Identify which cell holds the provided text, then report its [x, y] central coordinate. 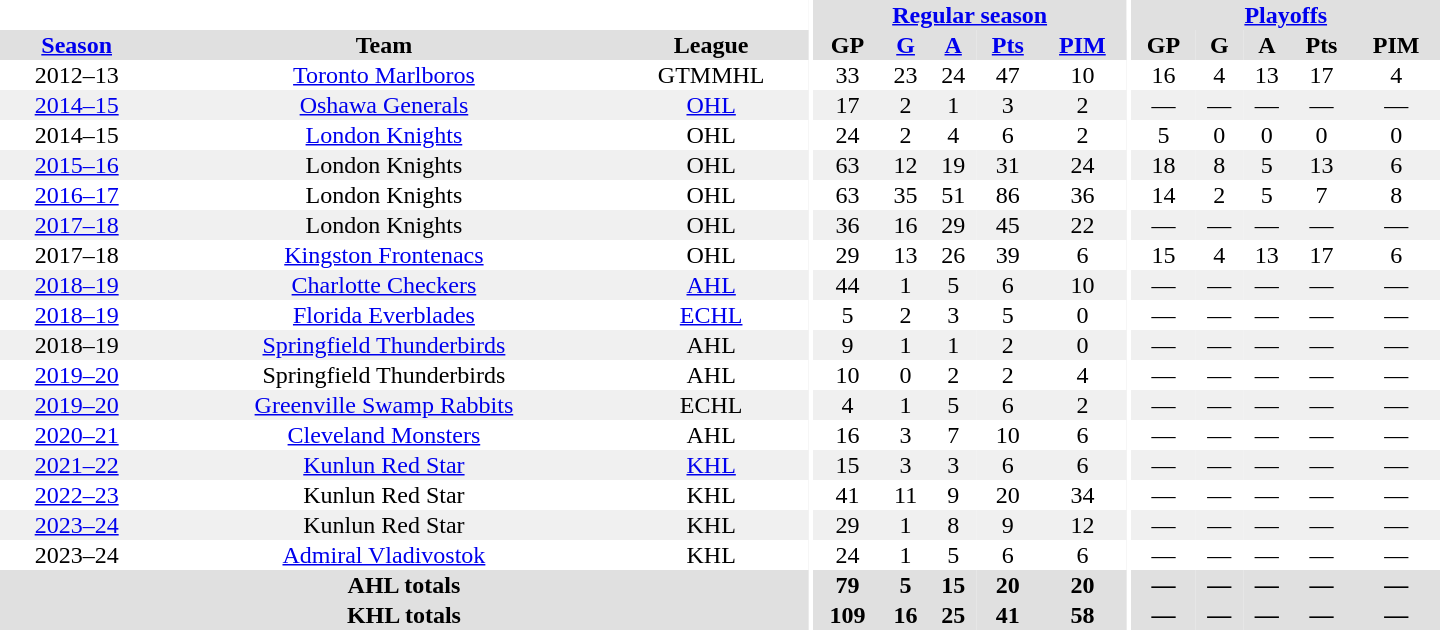
14 [1163, 195]
34 [1083, 495]
18 [1163, 165]
Toronto Marlboros [384, 75]
2021–22 [76, 465]
Greenville Swamp Rabbits [384, 405]
51 [953, 195]
109 [848, 615]
79 [848, 585]
86 [1008, 195]
44 [848, 285]
58 [1083, 615]
2016–17 [76, 195]
Charlotte Checkers [384, 285]
31 [1008, 165]
45 [1008, 225]
2015–16 [76, 165]
19 [953, 165]
Kingston Frontenacs [384, 255]
39 [1008, 255]
22 [1083, 225]
2020–21 [76, 435]
Playoffs [1286, 15]
GTMMHL [712, 75]
33 [848, 75]
AHL totals [404, 585]
Admiral Vladivostok [384, 555]
23 [906, 75]
47 [1008, 75]
2022–23 [76, 495]
Florida Everblades [384, 315]
2012–13 [76, 75]
Team [384, 45]
Season [76, 45]
KHL totals [404, 615]
Oshawa Generals [384, 105]
26 [953, 255]
11 [906, 495]
35 [906, 195]
League [712, 45]
Regular season [970, 15]
25 [953, 615]
Cleveland Monsters [384, 435]
